Capture the cell that displays the provided text and extract its (x, y) central coordinate. 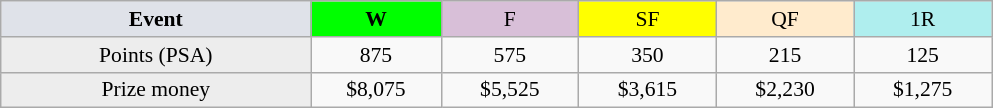
575 (510, 55)
F (510, 19)
SF (648, 19)
$5,525 (510, 90)
$3,615 (648, 90)
$1,275 (923, 90)
350 (648, 55)
Event (156, 19)
Prize money (156, 90)
215 (785, 55)
875 (376, 55)
125 (923, 55)
QF (785, 19)
$2,230 (785, 90)
1R (923, 19)
Points (PSA) (156, 55)
$8,075 (376, 90)
W (376, 19)
